Output the (X, Y) coordinate of the center of the cell containing the given text.  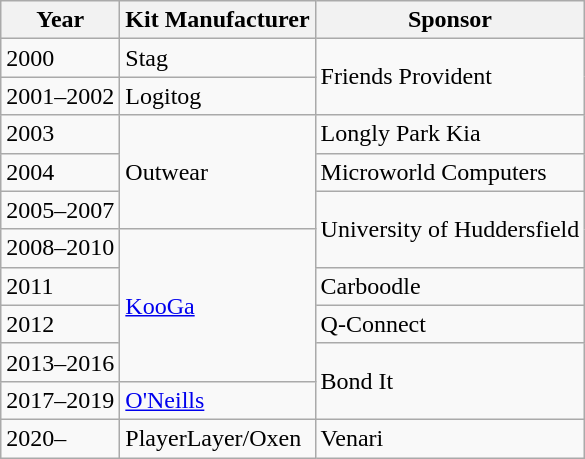
O'Neills (218, 400)
Year (60, 20)
Logitog (218, 96)
Venari (450, 438)
Stag (218, 58)
2017–2019 (60, 400)
KooGa (218, 305)
Microworld Computers (450, 172)
Q-Connect (450, 324)
2004 (60, 172)
Sponsor (450, 20)
2005–2007 (60, 210)
PlayerLayer/Oxen (218, 438)
Longly Park Kia (450, 134)
University of Huddersfield (450, 229)
2011 (60, 286)
2008–2010 (60, 248)
Carboodle (450, 286)
2012 (60, 324)
Outwear (218, 172)
2013–2016 (60, 362)
Friends Provident (450, 77)
2003 (60, 134)
2000 (60, 58)
Kit Manufacturer (218, 20)
Bond It (450, 381)
2020– (60, 438)
2001–2002 (60, 96)
